Pinpoint the cell where the given text exists, returning its [x, y] midpoint coordinate. 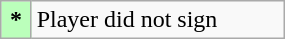
Player did not sign [158, 20]
* [16, 20]
